For the text-containing cell, return its midpoint in [X, Y] coordinate format. 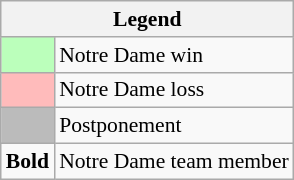
Notre Dame team member [174, 162]
Notre Dame loss [174, 90]
Legend [148, 19]
Postponement [174, 126]
Bold [28, 162]
Notre Dame win [174, 55]
